Extract the [X, Y] coordinate from the center of the cell holding the provided text.  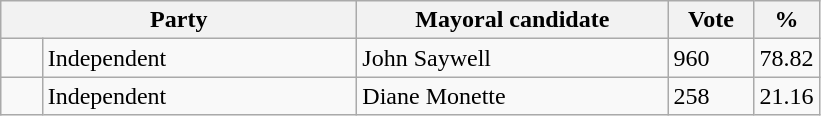
21.16 [786, 96]
Mayoral candidate [512, 20]
Vote [711, 20]
960 [711, 58]
Party [179, 20]
Diane Monette [512, 96]
258 [711, 96]
John Saywell [512, 58]
78.82 [786, 58]
% [786, 20]
